Locate the cell with the specified text and output its (x, y) center coordinate. 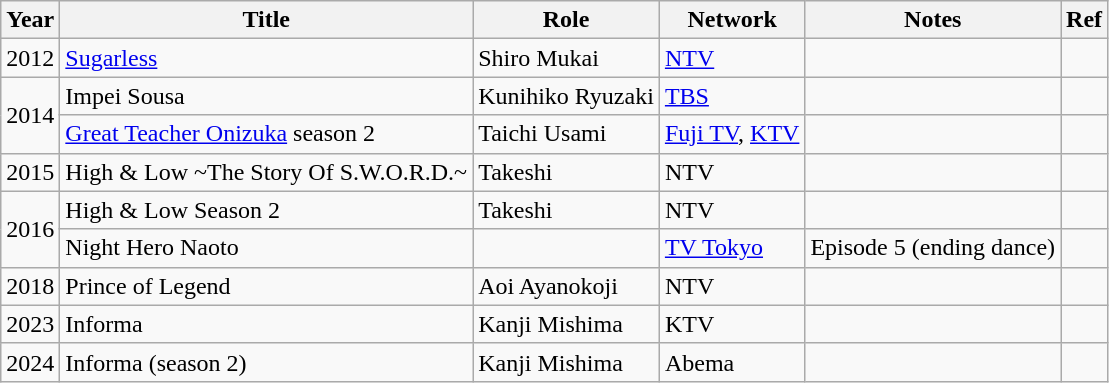
Abema (732, 362)
2024 (30, 362)
Great Teacher Onizuka season 2 (266, 134)
Title (266, 20)
High & Low ~The Story Of S.W.O.R.D.~ (266, 172)
2023 (30, 324)
TBS (732, 96)
Year (30, 20)
Network (732, 20)
Prince of Legend (266, 286)
Taichi Usami (566, 134)
Sugarless (266, 58)
Role (566, 20)
Shiro Mukai (566, 58)
Ref (1084, 20)
High & Low Season 2 (266, 210)
TV Tokyo (732, 248)
Fuji TV, KTV (732, 134)
2014 (30, 115)
Informa (266, 324)
Aoi Ayanokoji (566, 286)
2018 (30, 286)
2012 (30, 58)
2016 (30, 229)
Impei Sousa (266, 96)
KTV (732, 324)
Informa (season 2) (266, 362)
Night Hero Naoto (266, 248)
2015 (30, 172)
Notes (933, 20)
Episode 5 (ending dance) (933, 248)
Kunihiko Ryuzaki (566, 96)
